Scan for the cell matching the given text and deliver its [x, y] coordinate at center. 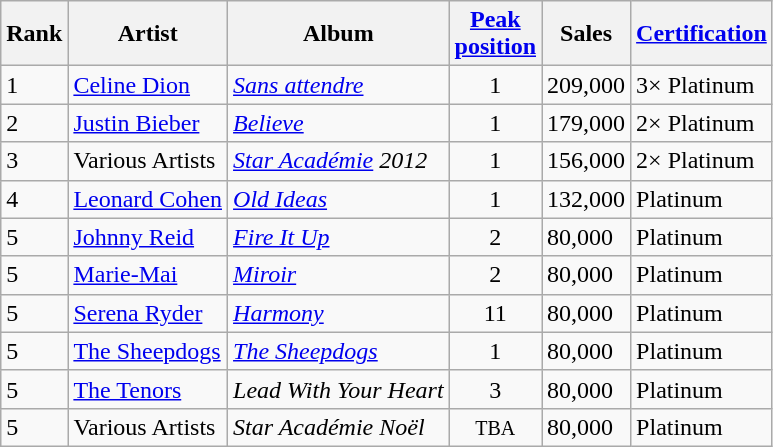
TBA [495, 427]
Justin Bieber [148, 123]
Celine Dion [148, 85]
Star Académie 2012 [339, 161]
Believe [339, 123]
209,000 [586, 85]
Lead With Your Heart [339, 389]
Marie-Mai [148, 275]
Rank [34, 34]
Serena Ryder [148, 313]
4 [34, 199]
132,000 [586, 199]
Album [339, 34]
The Tenors [148, 389]
Certification [702, 34]
Harmony [339, 313]
Sans attendre [339, 85]
Miroir [339, 275]
Star Académie Noël [339, 427]
Johnny Reid [148, 237]
11 [495, 313]
Old Ideas [339, 199]
Leonard Cohen [148, 199]
156,000 [586, 161]
Fire It Up [339, 237]
3× Platinum [702, 85]
Sales [586, 34]
179,000 [586, 123]
Artist [148, 34]
Peakposition [495, 34]
